Extract the (x, y) coordinate from the center of the cell holding the provided text.  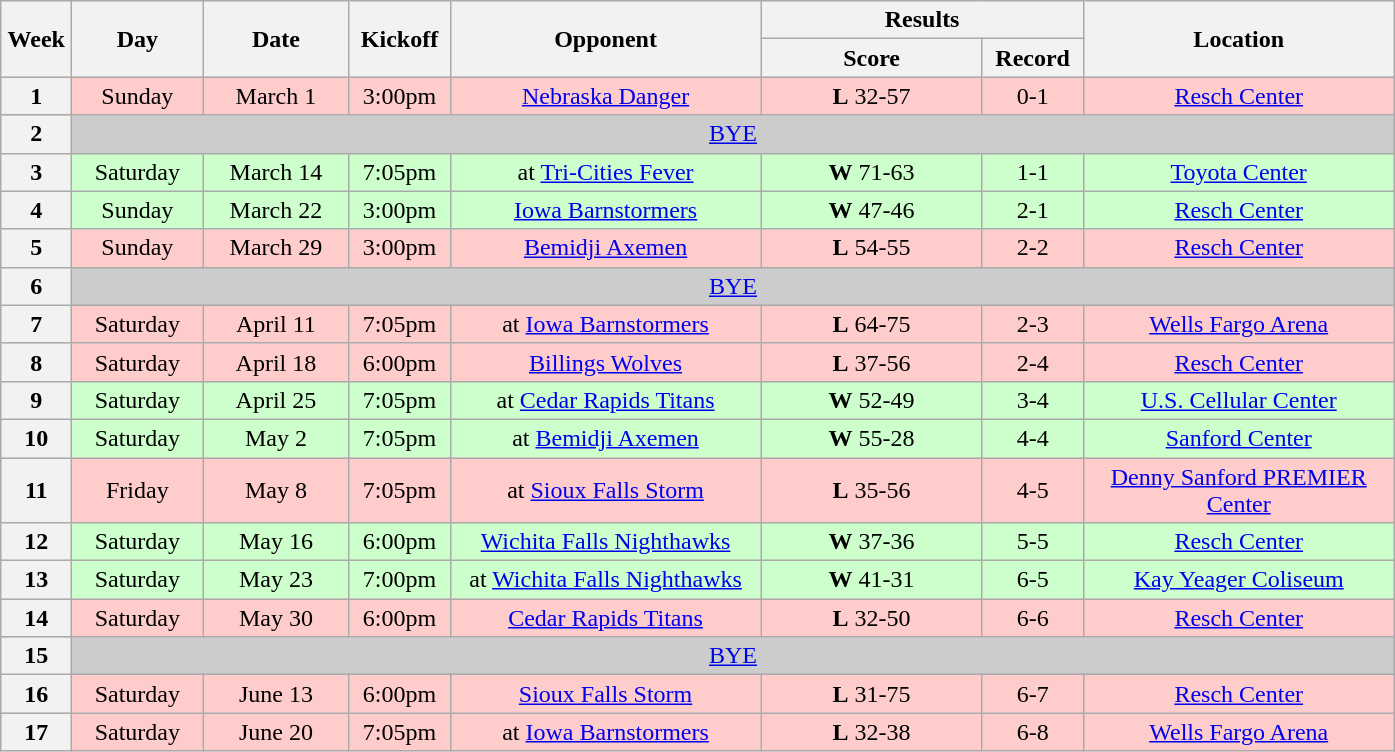
L 32-38 (872, 732)
Results (922, 20)
1-1 (1032, 172)
Denny Sanford PREMIER Center (1238, 490)
at Cedar Rapids Titans (606, 400)
2-3 (1032, 324)
W 52-49 (872, 400)
17 (36, 732)
L 54-55 (872, 248)
4-4 (1032, 438)
15 (36, 656)
13 (36, 580)
May 2 (276, 438)
7 (36, 324)
Toyota Center (1238, 172)
L 32-57 (872, 96)
June 13 (276, 694)
at Bemidji Axemen (606, 438)
Location (1238, 39)
March 1 (276, 96)
Wichita Falls Nighthawks (606, 542)
L 37-56 (872, 362)
Date (276, 39)
Sioux Falls Storm (606, 694)
March 14 (276, 172)
Kay Yeager Coliseum (1238, 580)
W 55-28 (872, 438)
5-5 (1032, 542)
May 23 (276, 580)
Billings Wolves (606, 362)
April 25 (276, 400)
Record (1032, 58)
2-1 (1032, 210)
May 8 (276, 490)
June 20 (276, 732)
5 (36, 248)
L 31-75 (872, 694)
March 22 (276, 210)
L 64-75 (872, 324)
4-5 (1032, 490)
L 35-56 (872, 490)
1 (36, 96)
8 (36, 362)
Friday (138, 490)
W 41-31 (872, 580)
10 (36, 438)
W 37-36 (872, 542)
6-6 (1032, 618)
3-4 (1032, 400)
March 29 (276, 248)
U.S. Cellular Center (1238, 400)
9 (36, 400)
2 (36, 134)
Kickoff (400, 39)
14 (36, 618)
6-5 (1032, 580)
16 (36, 694)
Day (138, 39)
2-4 (1032, 362)
6 (36, 286)
L 32-50 (872, 618)
at Wichita Falls Nighthawks (606, 580)
May 16 (276, 542)
4 (36, 210)
11 (36, 490)
May 30 (276, 618)
at Tri-Cities Fever (606, 172)
12 (36, 542)
Iowa Barnstormers (606, 210)
2-2 (1032, 248)
April 18 (276, 362)
3 (36, 172)
April 11 (276, 324)
Opponent (606, 39)
Sanford Center (1238, 438)
0-1 (1032, 96)
7:00pm (400, 580)
W 71-63 (872, 172)
Cedar Rapids Titans (606, 618)
at Sioux Falls Storm (606, 490)
Week (36, 39)
W 47-46 (872, 210)
6-7 (1032, 694)
6-8 (1032, 732)
Score (872, 58)
Bemidji Axemen (606, 248)
Nebraska Danger (606, 96)
